Pinpoint the cell where the given text exists, returning its (X, Y) midpoint coordinate. 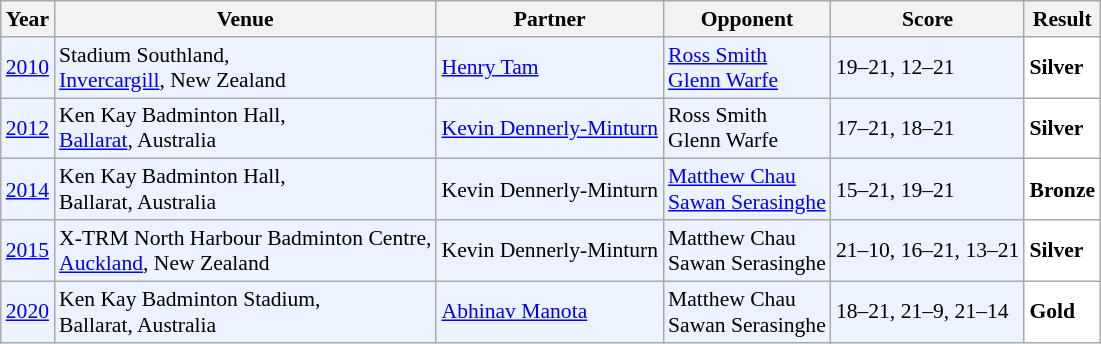
Gold (1062, 312)
2020 (28, 312)
15–21, 19–21 (928, 190)
Year (28, 19)
Partner (550, 19)
Stadium Southland,Invercargill, New Zealand (245, 68)
2015 (28, 250)
Result (1062, 19)
Opponent (747, 19)
Venue (245, 19)
21–10, 16–21, 13–21 (928, 250)
Score (928, 19)
2014 (28, 190)
X-TRM North Harbour Badminton Centre,Auckland, New Zealand (245, 250)
2010 (28, 68)
2012 (28, 128)
Henry Tam (550, 68)
19–21, 12–21 (928, 68)
Abhinav Manota (550, 312)
Bronze (1062, 190)
Ken Kay Badminton Stadium,Ballarat, Australia (245, 312)
17–21, 18–21 (928, 128)
18–21, 21–9, 21–14 (928, 312)
